Locate the cell with the specified text and output its [X, Y] center coordinate. 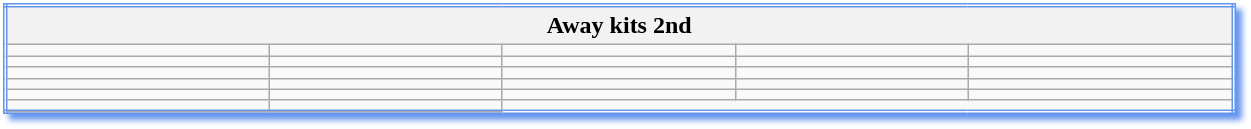
Away kits 2nd [619, 25]
